From the cell containing the given text, extract its center point as (x, y) coordinate. 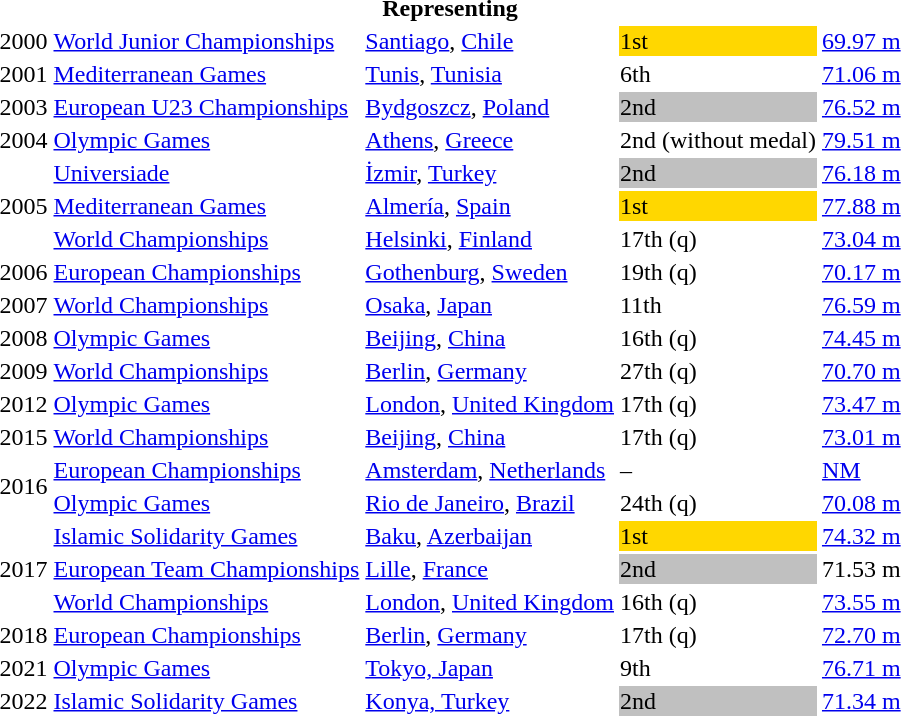
World Junior Championships (206, 41)
19th (q) (718, 272)
27th (q) (718, 371)
Almería, Spain (490, 206)
Gothenburg, Sweden (490, 272)
2nd (without medal) (718, 140)
Rio de Janeiro, Brazil (490, 503)
Konya, Turkey (490, 701)
Amsterdam, Netherlands (490, 470)
Universiade (206, 173)
11th (718, 305)
İzmir, Turkey (490, 173)
Bydgoszcz, Poland (490, 107)
Helsinki, Finland (490, 239)
Tunis, Tunisia (490, 74)
6th (718, 74)
Santiago, Chile (490, 41)
European U23 Championships (206, 107)
Baku, Azerbaijan (490, 536)
Tokyo, Japan (490, 668)
9th (718, 668)
Lille, France (490, 569)
Osaka, Japan (490, 305)
Athens, Greece (490, 140)
– (718, 470)
24th (q) (718, 503)
European Team Championships (206, 569)
